Find where the given text appears and provide that cell's center as [x, y] coordinate. 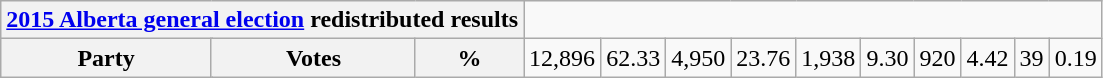
0.19 [1076, 58]
2015 Alberta general election redistributed results [262, 20]
1,938 [828, 58]
4,950 [698, 58]
Votes [313, 58]
62.33 [634, 58]
Party [106, 58]
39 [1032, 58]
920 [938, 58]
12,896 [562, 58]
9.30 [888, 58]
23.76 [764, 58]
% [469, 58]
4.42 [988, 58]
